Locate the cell with the specified text and output its (X, Y) center coordinate. 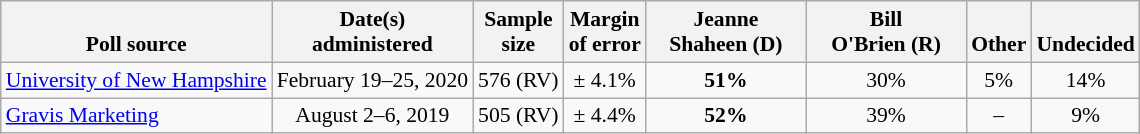
Undecided (1085, 32)
± 4.4% (605, 116)
± 4.1% (605, 80)
August 2–6, 2019 (372, 116)
Poll source (136, 32)
JeanneShaheen (D) (726, 32)
576 (RV) (518, 80)
505 (RV) (518, 116)
5% (998, 80)
Marginof error (605, 32)
9% (1085, 116)
52% (726, 116)
14% (1085, 80)
February 19–25, 2020 (372, 80)
– (998, 116)
Samplesize (518, 32)
51% (726, 80)
BillO'Brien (R) (886, 32)
University of New Hampshire (136, 80)
Date(s)administered (372, 32)
Other (998, 32)
Gravis Marketing (136, 116)
30% (886, 80)
39% (886, 116)
